Provide the [X, Y] coordinate of the cell's center where the given text is located.  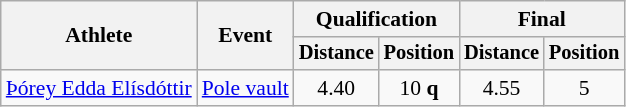
Þórey Edda Elísdóttir [99, 88]
Qualification [376, 19]
Final [542, 19]
4.40 [336, 88]
10 q [419, 88]
Event [246, 36]
Athlete [99, 36]
Pole vault [246, 88]
5 [584, 88]
4.55 [502, 88]
